Determine the [x, y] coordinate at the center of the cell enclosing the given text.  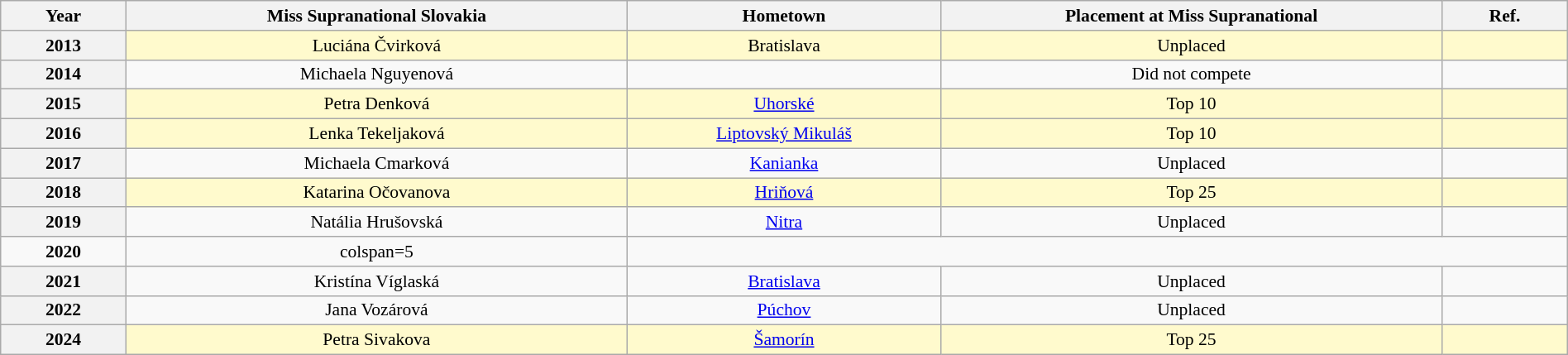
2024 [64, 340]
Ref. [1505, 16]
colspan=5 [376, 252]
Jana Vozárová [376, 310]
Uhorské [784, 104]
Hometown [784, 16]
Petra Denková [376, 104]
2020 [64, 252]
Liptovský Mikuláš [784, 134]
2014 [64, 74]
2019 [64, 223]
Natália Hrušovská [376, 223]
Michaela Nguyenová [376, 74]
2015 [64, 104]
Kristína Víglaská [376, 281]
Šamorín [784, 340]
Michaela Cmarková [376, 163]
Miss Supranational Slovakia [376, 16]
Did not compete [1191, 74]
Púchov [784, 310]
2018 [64, 193]
Lenka Tekeljaková [376, 134]
Nitra [784, 223]
Katarina Očovanova [376, 193]
2021 [64, 281]
Kanianka [784, 163]
2013 [64, 46]
Hriňová [784, 193]
2016 [64, 134]
Year [64, 16]
Luciána Čvirková [376, 46]
2017 [64, 163]
2022 [64, 310]
Petra Sivakova [376, 340]
Placement at Miss Supranational [1191, 16]
